Detect which cell encompasses the target text, then output its [x, y] center coordinate. 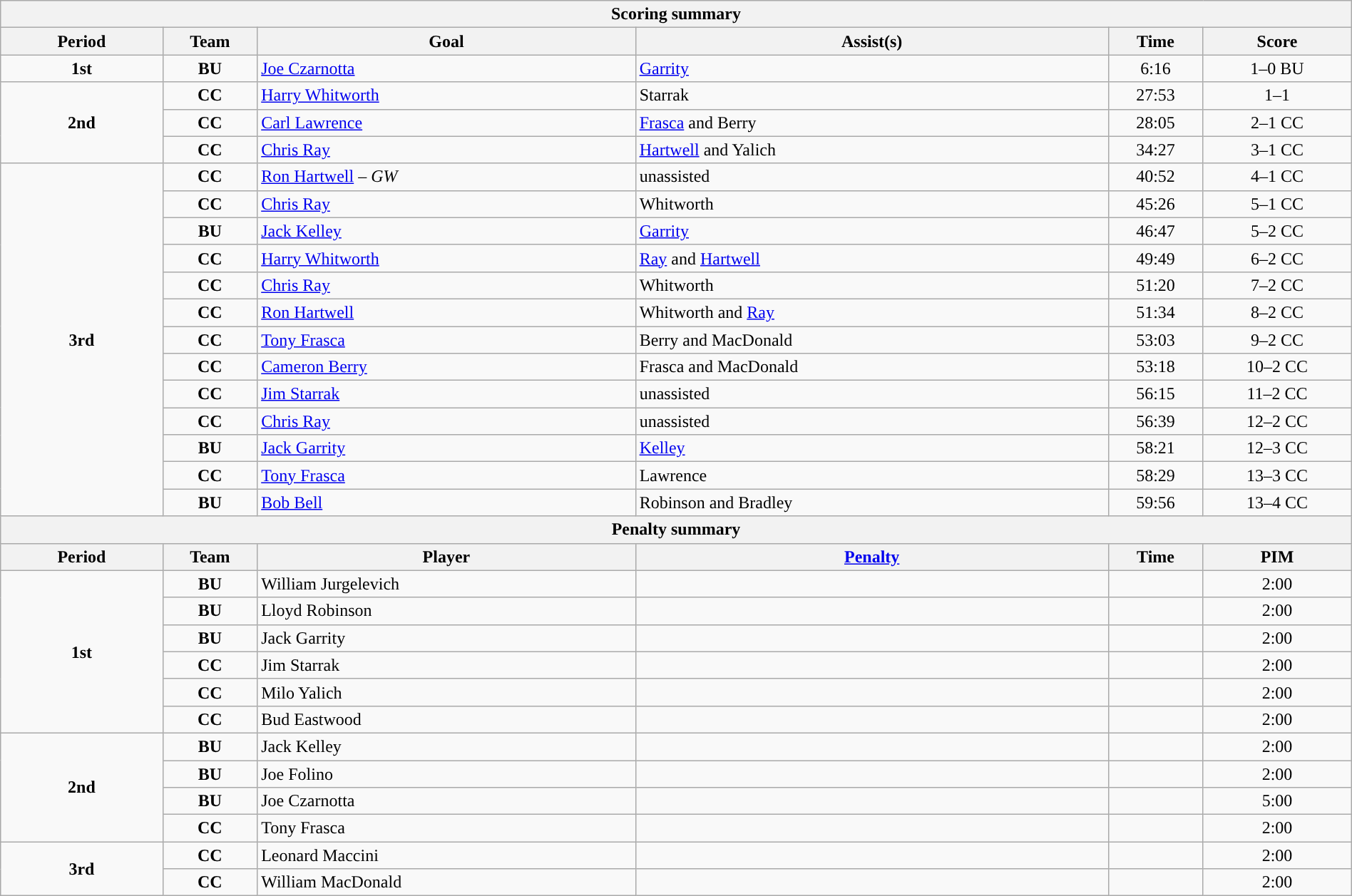
Cameron Berry [446, 367]
4–1 CC [1277, 177]
3–1 CC [1277, 150]
46:47 [1155, 231]
53:18 [1155, 367]
6–2 CC [1277, 258]
Lloyd Robinson [446, 611]
Score [1277, 41]
56:15 [1155, 394]
6:16 [1155, 68]
Goal [446, 41]
Starrak [871, 96]
56:39 [1155, 421]
45:26 [1155, 204]
13–3 CC [1277, 475]
Ron Hartwell [446, 312]
1–0 BU [1277, 68]
Whitworth and Ray [871, 312]
Bud Eastwood [446, 719]
10–2 CC [1277, 367]
49:49 [1155, 258]
Bob Bell [446, 503]
Ron Hartwell – GW [446, 177]
7–2 CC [1277, 285]
Lawrence [871, 475]
40:52 [1155, 177]
9–2 CC [1277, 340]
William Jurgelevich [446, 584]
Joe Folino [446, 773]
Frasca and Berry [871, 123]
PIM [1277, 557]
28:05 [1155, 123]
Berry and MacDonald [871, 340]
William MacDonald [446, 882]
51:34 [1155, 312]
5:00 [1277, 801]
59:56 [1155, 503]
Hartwell and Yalich [871, 150]
Scoring summary [676, 14]
58:29 [1155, 475]
Robinson and Bradley [871, 503]
Milo Yalich [446, 692]
5–2 CC [1277, 231]
27:53 [1155, 96]
Frasca and MacDonald [871, 367]
Penalty summary [676, 530]
Player [446, 557]
Ray and Hartwell [871, 258]
11–2 CC [1277, 394]
Assist(s) [871, 41]
Carl Lawrence [446, 123]
13–4 CC [1277, 503]
12–2 CC [1277, 421]
5–1 CC [1277, 204]
8–2 CC [1277, 312]
Leonard Maccini [446, 855]
12–3 CC [1277, 448]
34:27 [1155, 150]
1–1 [1277, 96]
53:03 [1155, 340]
51:20 [1155, 285]
Penalty [871, 557]
2–1 CC [1277, 123]
58:21 [1155, 448]
Kelley [871, 448]
